Detect which cell encompasses the target text, then output its [X, Y] center coordinate. 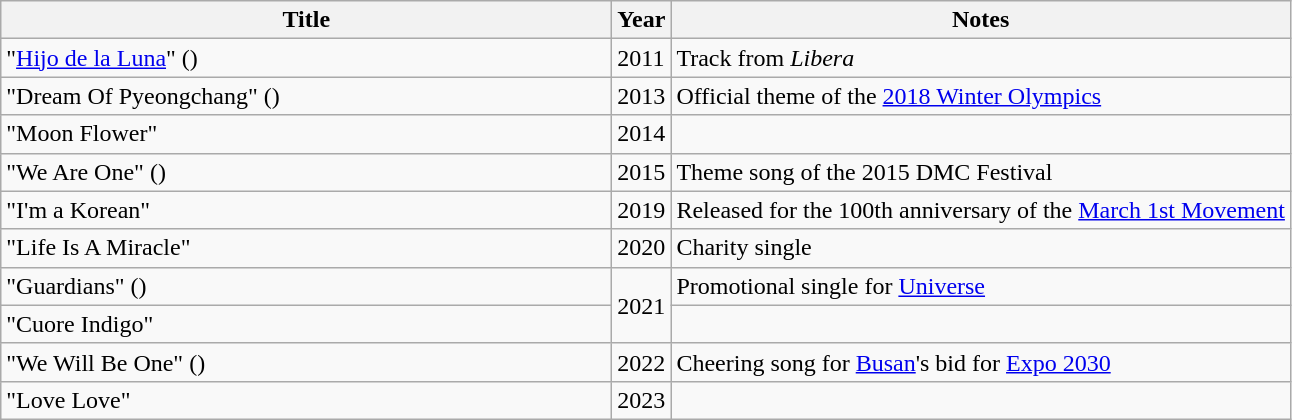
"Moon Flower" [306, 134]
Promotional single for Universe [981, 286]
"We Will Be One" () [306, 362]
Cheering song for Busan's bid for Expo 2030 [981, 362]
2011 [642, 58]
2021 [642, 305]
"Dream Of Pyeongchang" () [306, 96]
2020 [642, 248]
2023 [642, 400]
"Hijo de la Luna" () [306, 58]
Track from Libera [981, 58]
Released for the 100th anniversary of the March 1st Movement [981, 210]
2014 [642, 134]
Theme song of the 2015 DMC Festival [981, 172]
"We Are One" () [306, 172]
2022 [642, 362]
"Guardians" () [306, 286]
Notes [981, 20]
"Life Is A Miracle" [306, 248]
Year [642, 20]
Charity single [981, 248]
Title [306, 20]
2015 [642, 172]
2013 [642, 96]
"I'm a Korean" [306, 210]
Official theme of the 2018 Winter Olympics [981, 96]
2019 [642, 210]
"Cuore Indigo" [306, 324]
"Love Love" [306, 400]
